Extract the (x, y) coordinate from the center of the cell holding the provided text.  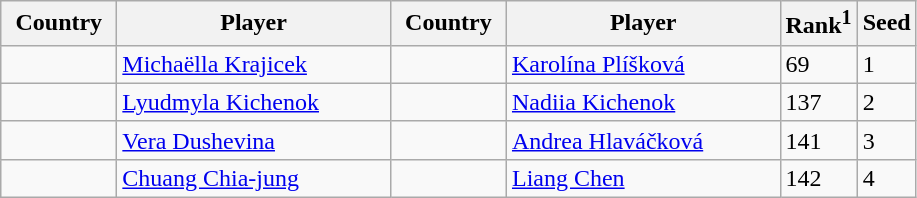
Nadiia Kichenok (643, 102)
Lyudmyla Kichenok (254, 102)
2 (886, 102)
Vera Dushevina (254, 140)
Seed (886, 24)
Michaëlla Krajicek (254, 64)
4 (886, 178)
Rank1 (818, 24)
137 (818, 102)
Andrea Hlaváčková (643, 140)
142 (818, 178)
141 (818, 140)
3 (886, 140)
1 (886, 64)
Liang Chen (643, 178)
Karolína Plíšková (643, 64)
Chuang Chia-jung (254, 178)
69 (818, 64)
